Locate the cell with the specified text and output its (X, Y) center coordinate. 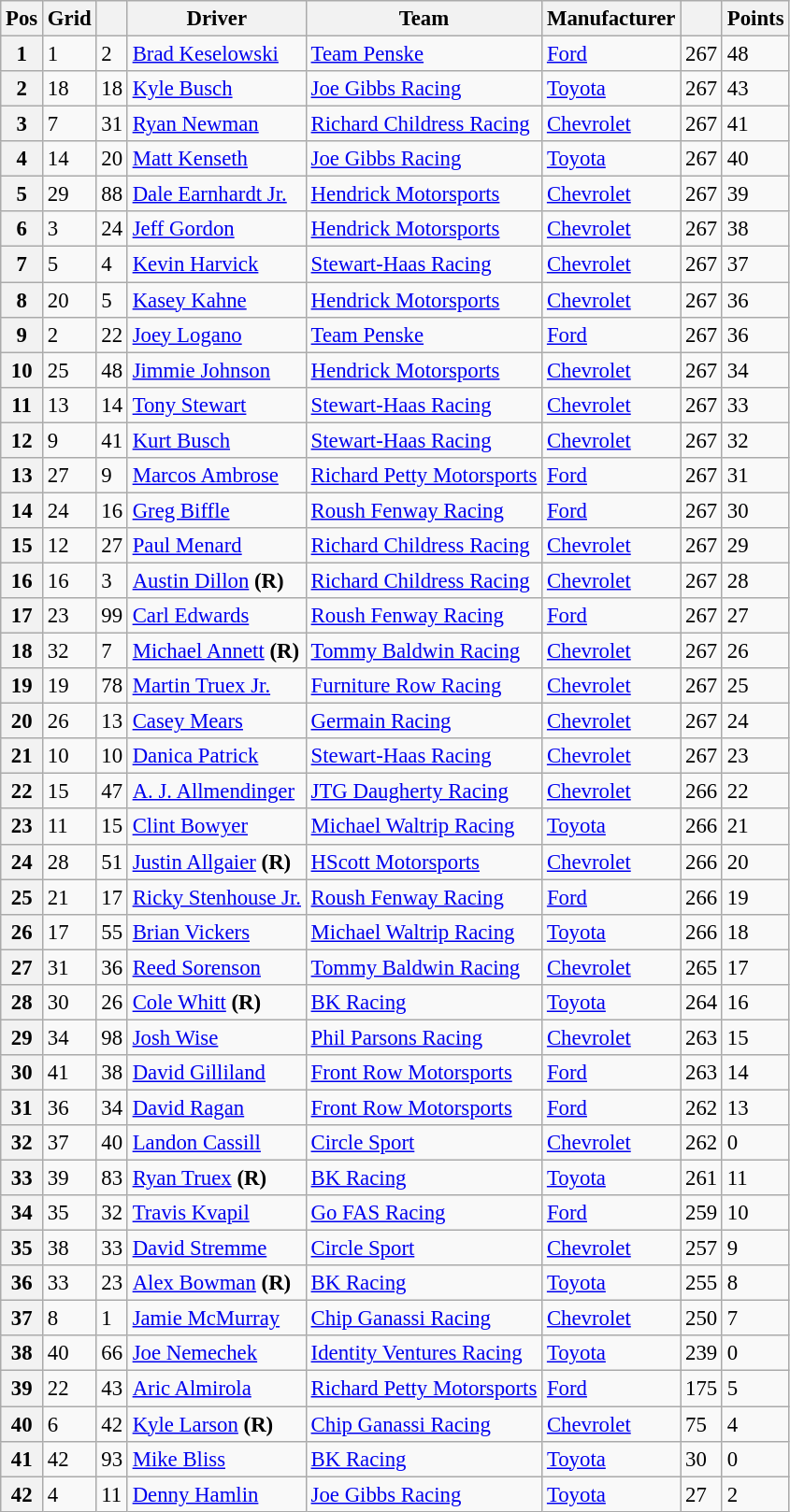
HScott Motorsports (424, 862)
Points (755, 19)
Jeff Gordon (217, 229)
Team (424, 19)
David Gilliland (217, 1073)
Alex Bowman (R) (217, 1283)
Martin Truex Jr. (217, 686)
78 (112, 686)
Jimmie Johnson (217, 370)
Ryan Truex (R) (217, 1178)
175 (701, 1389)
Go FAS Racing (424, 1213)
47 (112, 792)
Greg Biffle (217, 510)
Matt Kenseth (217, 159)
Tony Stewart (217, 405)
Dale Earnhardt Jr. (217, 194)
264 (701, 1003)
Phil Parsons Racing (424, 1037)
Carl Edwards (217, 616)
93 (112, 1459)
Denny Hamlin (217, 1494)
David Stremme (217, 1248)
Marcos Ambrose (217, 476)
Reed Sorenson (217, 967)
Ryan Newman (217, 124)
Identity Ventures Racing (424, 1354)
Kevin Harvick (217, 264)
Brad Keselowski (217, 54)
Jamie McMurray (217, 1319)
Kasey Kahne (217, 300)
Manufacturer (611, 19)
259 (701, 1213)
Germain Racing (424, 721)
Furniture Row Racing (424, 686)
Joey Logano (217, 335)
88 (112, 194)
Kyle Busch (217, 89)
Kurt Busch (217, 440)
239 (701, 1354)
Mike Bliss (217, 1459)
Aric Almirola (217, 1389)
David Ragan (217, 1107)
Grid (69, 19)
83 (112, 1178)
265 (701, 967)
Cole Whitt (R) (217, 1003)
Casey Mears (217, 721)
Josh Wise (217, 1037)
257 (701, 1248)
Danica Patrick (217, 756)
75 (701, 1424)
Paul Menard (217, 546)
261 (701, 1178)
Kyle Larson (R) (217, 1424)
Michael Annett (R) (217, 651)
51 (112, 862)
98 (112, 1037)
Landon Cassill (217, 1143)
JTG Daugherty Racing (424, 792)
Clint Bowyer (217, 827)
Travis Kvapil (217, 1213)
99 (112, 616)
66 (112, 1354)
Brian Vickers (217, 932)
Austin Dillon (R) (217, 580)
A. J. Allmendinger (217, 792)
Pos (22, 19)
Driver (217, 19)
Ricky Stenhouse Jr. (217, 897)
Joe Nemechek (217, 1354)
Justin Allgaier (R) (217, 862)
250 (701, 1319)
55 (112, 932)
255 (701, 1283)
